Locate the cell with the specified text and output its (X, Y) center coordinate. 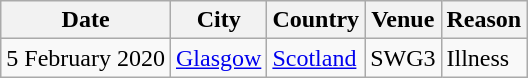
Reason (484, 20)
Glasgow (218, 58)
Country (316, 20)
5 February 2020 (86, 58)
SWG3 (403, 58)
Illness (484, 58)
Scotland (316, 58)
Date (86, 20)
City (218, 20)
Venue (403, 20)
